Capture the cell that displays the provided text and extract its (X, Y) central coordinate. 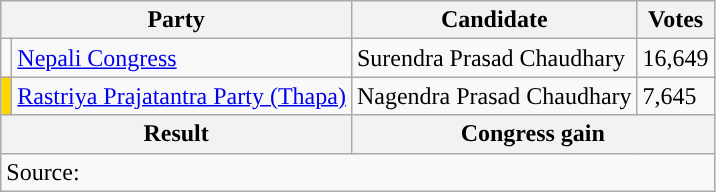
Nagendra Prasad Chaudhary (494, 96)
Source: (358, 172)
Surendra Prasad Chaudhary (494, 58)
Nepali Congress (182, 58)
Candidate (494, 20)
Votes (676, 20)
Congress gain (532, 134)
Party (176, 20)
7,645 (676, 96)
Rastriya Prajatantra Party (Thapa) (182, 96)
Result (176, 134)
16,649 (676, 58)
